Identify which cell holds the provided text, then report its [x, y] central coordinate. 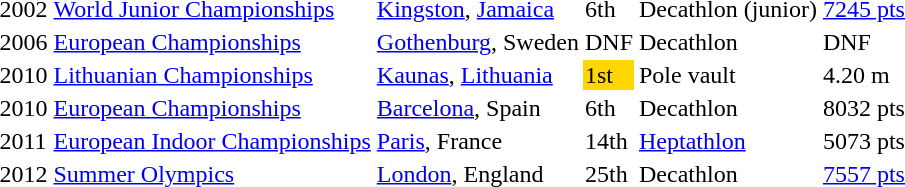
European Indoor Championships [212, 141]
Barcelona, Spain [478, 108]
14th [608, 141]
Lithuanian Championships [212, 75]
Kaunas, Lithuania [478, 75]
6th [608, 108]
DNF [608, 42]
Paris, France [478, 141]
Heptathlon [728, 141]
1st [608, 75]
Gothenburg, Sweden [478, 42]
Pole vault [728, 75]
